Determine the [X, Y] coordinate at the center of the cell enclosing the given text.  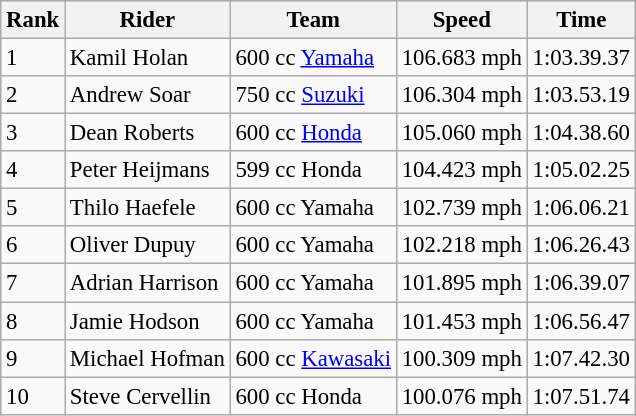
Jamie Hodson [148, 321]
1:04.38.60 [581, 133]
105.060 mph [462, 133]
4 [33, 170]
Team [313, 20]
Adrian Harrison [148, 283]
7 [33, 283]
1:06.56.47 [581, 321]
Steve Cervellin [148, 396]
600 cc Kawasaki [313, 358]
100.076 mph [462, 396]
2 [33, 95]
Peter Heijmans [148, 170]
750 cc Suzuki [313, 95]
Time [581, 20]
1:03.39.37 [581, 58]
106.683 mph [462, 58]
Dean Roberts [148, 133]
106.304 mph [462, 95]
1:06.26.43 [581, 245]
9 [33, 358]
3 [33, 133]
Michael Hofman [148, 358]
1 [33, 58]
599 cc Honda [313, 170]
1:06.39.07 [581, 283]
1:07.51.74 [581, 396]
Andrew Soar [148, 95]
Rider [148, 20]
1:05.02.25 [581, 170]
Speed [462, 20]
8 [33, 321]
102.739 mph [462, 208]
1:07.42.30 [581, 358]
Thilo Haefele [148, 208]
5 [33, 208]
Oliver Dupuy [148, 245]
1:03.53.19 [581, 95]
100.309 mph [462, 358]
6 [33, 245]
10 [33, 396]
104.423 mph [462, 170]
101.895 mph [462, 283]
Rank [33, 20]
101.453 mph [462, 321]
Kamil Holan [148, 58]
1:06.06.21 [581, 208]
102.218 mph [462, 245]
